Provide the [X, Y] coordinate of the cell's center where the given text is located.  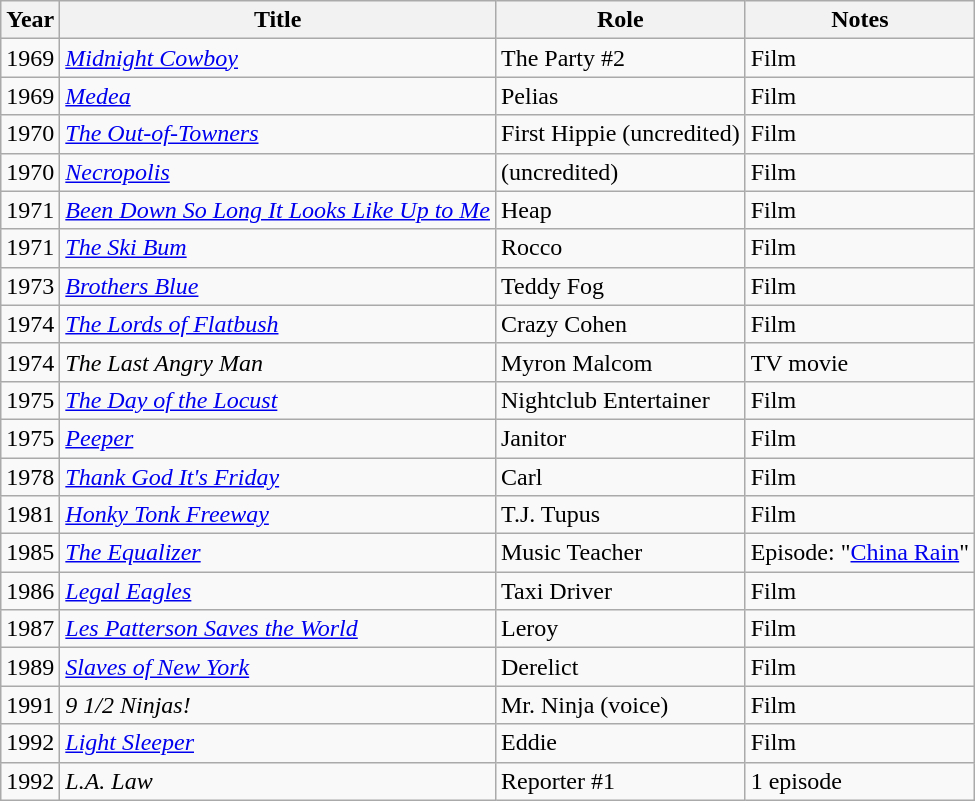
Been Down So Long It Looks Like Up to Me [278, 210]
Nightclub Entertainer [620, 400]
The Ski Bum [278, 248]
Title [278, 20]
1 episode [860, 781]
Episode: "China Rain" [860, 553]
Brothers Blue [278, 286]
The Party #2 [620, 58]
Teddy Fog [620, 286]
Honky Tonk Freeway [278, 515]
Music Teacher [620, 553]
1987 [30, 629]
1981 [30, 515]
1985 [30, 553]
Myron Malcom [620, 362]
Janitor [620, 438]
Rocco [620, 248]
(uncredited) [620, 172]
Peeper [278, 438]
Legal Eagles [278, 591]
TV movie [860, 362]
The Last Angry Man [278, 362]
Light Sleeper [278, 743]
1989 [30, 667]
Year [30, 20]
Slaves of New York [278, 667]
The Lords of Flatbush [278, 324]
Notes [860, 20]
Thank God It's Friday [278, 477]
Pelias [620, 96]
Leroy [620, 629]
The Out-of-Towners [278, 134]
Les Patterson Saves the World [278, 629]
Carl [620, 477]
L.A. Law [278, 781]
9 1/2 Ninjas! [278, 705]
Eddie [620, 743]
T.J. Tupus [620, 515]
Heap [620, 210]
Role [620, 20]
Midnight Cowboy [278, 58]
Crazy Cohen [620, 324]
Derelict [620, 667]
First Hippie (uncredited) [620, 134]
1986 [30, 591]
Mr. Ninja (voice) [620, 705]
Medea [278, 96]
The Day of the Locust [278, 400]
Reporter #1 [620, 781]
Taxi Driver [620, 591]
1978 [30, 477]
1973 [30, 286]
1991 [30, 705]
Necropolis [278, 172]
The Equalizer [278, 553]
